Output the [x, y] coordinate of the center of the cell containing the given text.  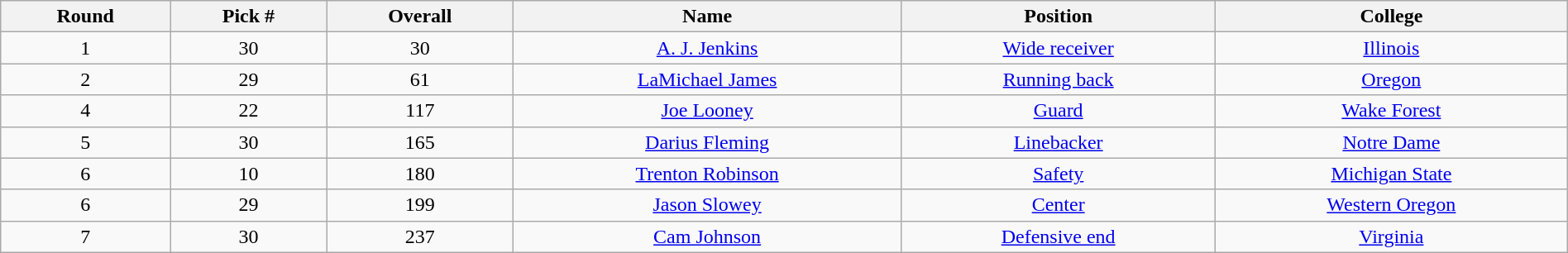
Name [706, 17]
Linebacker [1059, 142]
Virginia [1391, 236]
Jason Slowey [706, 205]
Joe Looney [706, 111]
7 [86, 236]
Oregon [1391, 79]
199 [420, 205]
Illinois [1391, 48]
Wide receiver [1059, 48]
4 [86, 111]
Trenton Robinson [706, 174]
Overall [420, 17]
10 [249, 174]
Running back [1059, 79]
Safety [1059, 174]
Position [1059, 17]
Cam Johnson [706, 236]
Michigan State [1391, 174]
180 [420, 174]
237 [420, 236]
Wake Forest [1391, 111]
Pick # [249, 17]
Guard [1059, 111]
Round [86, 17]
Center [1059, 205]
Darius Fleming [706, 142]
165 [420, 142]
5 [86, 142]
A. J. Jenkins [706, 48]
College [1391, 17]
22 [249, 111]
1 [86, 48]
61 [420, 79]
Defensive end [1059, 236]
LaMichael James [706, 79]
Notre Dame [1391, 142]
117 [420, 111]
2 [86, 79]
Western Oregon [1391, 205]
